Locate the cell with the specified text and output its [X, Y] center coordinate. 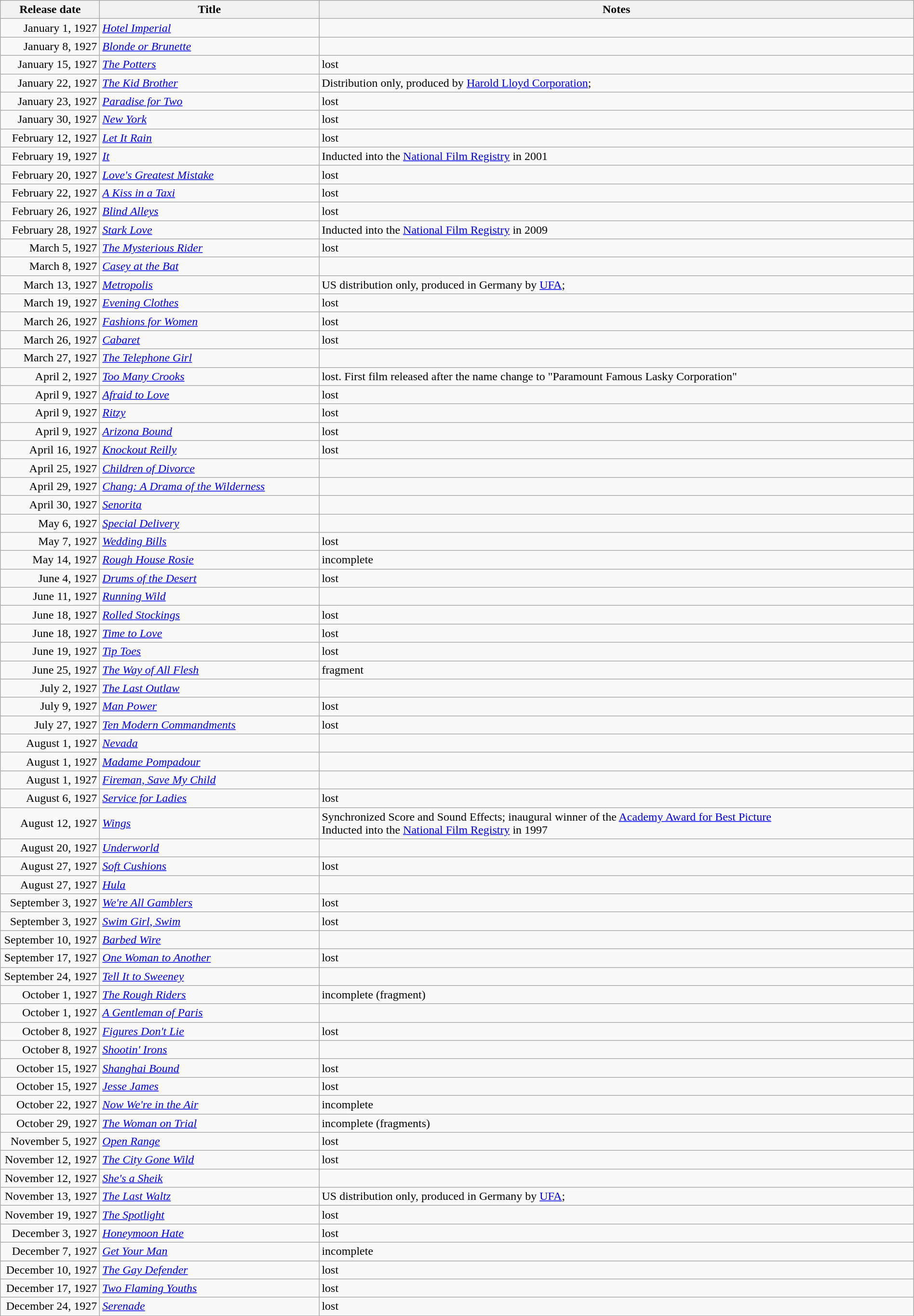
Arizona Bound [209, 431]
May 14, 1927 [50, 560]
Release date [50, 10]
The City Gone Wild [209, 1160]
February 22, 1927 [50, 193]
June 11, 1927 [50, 597]
January 22, 1927 [50, 83]
We're All Gamblers [209, 903]
May 7, 1927 [50, 542]
Swim Girl, Swim [209, 921]
Ritzy [209, 413]
January 23, 1927 [50, 101]
It [209, 156]
Drums of the Desert [209, 578]
December 17, 1927 [50, 1288]
The Potters [209, 65]
February 20, 1927 [50, 174]
March 8, 1927 [50, 266]
Hula [209, 885]
Running Wild [209, 597]
Stark Love [209, 230]
The Way of All Flesh [209, 670]
Serenade [209, 1306]
The Spotlight [209, 1215]
Underworld [209, 848]
Metropolis [209, 285]
Tell It to Sweeney [209, 976]
Knockout Reilly [209, 450]
The Gay Defender [209, 1270]
December 3, 1927 [50, 1233]
Barbed Wire [209, 940]
December 24, 1927 [50, 1306]
Service for Ladies [209, 798]
The Kid Brother [209, 83]
The Rough Riders [209, 995]
January 1, 1927 [50, 28]
Title [209, 10]
April 25, 1927 [50, 468]
Notes [616, 10]
July 2, 1927 [50, 688]
Distribution only, produced by Harold Lloyd Corporation; [616, 83]
February 26, 1927 [50, 211]
Let It Rain [209, 138]
Paradise for Two [209, 101]
June 19, 1927 [50, 651]
Fireman, Save My Child [209, 780]
The Mysterious Rider [209, 248]
New York [209, 120]
November 13, 1927 [50, 1196]
fragment [616, 670]
September 24, 1927 [50, 976]
lost. First film released after the name change to "Paramount Famous Lasky Corporation" [616, 376]
Casey at the Bat [209, 266]
December 10, 1927 [50, 1270]
Rolled Stockings [209, 615]
April 2, 1927 [50, 376]
One Woman to Another [209, 958]
Madame Pompadour [209, 761]
January 15, 1927 [50, 65]
April 16, 1927 [50, 450]
August 6, 1927 [50, 798]
Now We're in the Air [209, 1104]
Jesse James [209, 1086]
Man Power [209, 706]
Hotel Imperial [209, 28]
October 29, 1927 [50, 1123]
February 19, 1927 [50, 156]
incomplete (fragment) [616, 995]
August 20, 1927 [50, 848]
Children of Divorce [209, 468]
Synchronized Score and Sound Effects; inaugural winner of the Academy Award for Best PictureInducted into the National Film Registry in 1997 [616, 823]
Wings [209, 823]
March 19, 1927 [50, 303]
Rough House Rosie [209, 560]
April 29, 1927 [50, 486]
A Gentleman of Paris [209, 1013]
The Woman on Trial [209, 1123]
January 8, 1927 [50, 46]
Shanghai Bound [209, 1068]
Special Delivery [209, 523]
Soft Cushions [209, 866]
She's a Sheik [209, 1178]
February 28, 1927 [50, 230]
November 5, 1927 [50, 1142]
Chang: A Drama of the Wilderness [209, 486]
March 27, 1927 [50, 358]
Wedding Bills [209, 542]
The Last Waltz [209, 1196]
July 9, 1927 [50, 706]
March 5, 1927 [50, 248]
Ten Modern Commandments [209, 725]
February 12, 1927 [50, 138]
Senorita [209, 505]
July 27, 1927 [50, 725]
April 30, 1927 [50, 505]
September 10, 1927 [50, 940]
August 12, 1927 [50, 823]
June 4, 1927 [50, 578]
Blind Alleys [209, 211]
Get Your Man [209, 1251]
The Last Outlaw [209, 688]
The Telephone Girl [209, 358]
Shootin' Irons [209, 1050]
November 19, 1927 [50, 1215]
Two Flaming Youths [209, 1288]
September 17, 1927 [50, 958]
Time to Love [209, 633]
Cabaret [209, 340]
Afraid to Love [209, 395]
A Kiss in a Taxi [209, 193]
Open Range [209, 1142]
June 25, 1927 [50, 670]
January 30, 1927 [50, 120]
Love's Greatest Mistake [209, 174]
Too Many Crooks [209, 376]
incomplete (fragments) [616, 1123]
Honeymoon Hate [209, 1233]
October 22, 1927 [50, 1104]
Nevada [209, 743]
Figures Don't Lie [209, 1031]
Tip Toes [209, 651]
Inducted into the National Film Registry in 2001 [616, 156]
December 7, 1927 [50, 1251]
Evening Clothes [209, 303]
May 6, 1927 [50, 523]
Fashions for Women [209, 321]
Inducted into the National Film Registry in 2009 [616, 230]
March 13, 1927 [50, 285]
Blonde or Brunette [209, 46]
